Detect which cell encompasses the target text, then output its (X, Y) center coordinate. 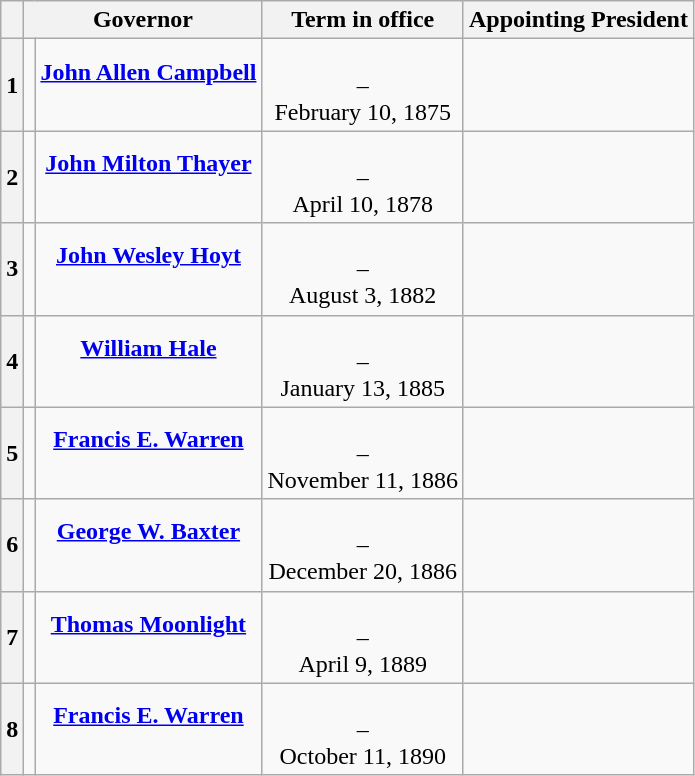
4 (12, 361)
John Wesley Hoyt (148, 269)
8 (12, 729)
William Hale (148, 361)
7 (12, 637)
–August 3, 1882 (362, 269)
Appointing President (578, 20)
–January 13, 1885 (362, 361)
John Milton Thayer (148, 177)
Governor (143, 20)
John Allen Campbell (148, 85)
5 (12, 453)
6 (12, 545)
–April 10, 1878 (362, 177)
–April 9, 1889 (362, 637)
2 (12, 177)
1 (12, 85)
Thomas Moonlight (148, 637)
Term in office (362, 20)
–October 11, 1890 (362, 729)
3 (12, 269)
–December 20, 1886 (362, 545)
George W. Baxter (148, 545)
–November 11, 1886 (362, 453)
–February 10, 1875 (362, 85)
